Return [X, Y] of the center of cell containing provided text 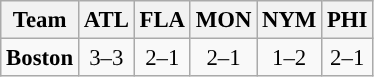
Boston [40, 58]
Team [40, 20]
MON [223, 20]
PHI [348, 20]
FLA [162, 20]
NYM [290, 20]
1–2 [290, 58]
3–3 [106, 58]
ATL [106, 20]
